Determine the (X, Y) coordinate at the center of the cell enclosing the given text.  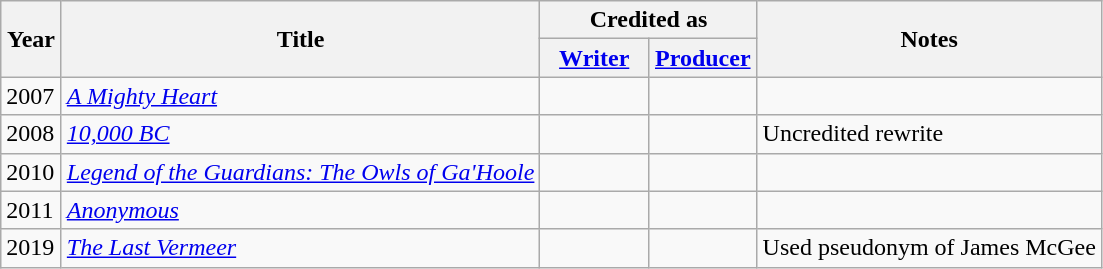
2010 (32, 172)
Title (300, 39)
Legend of the Guardians: The Owls of Ga'Hoole (300, 172)
2007 (32, 96)
Year (32, 39)
Anonymous (300, 210)
Uncredited rewrite (929, 134)
Notes (929, 39)
Producer (702, 58)
Credited as (648, 20)
2019 (32, 248)
A Mighty Heart (300, 96)
The Last Vermeer (300, 248)
Writer (594, 58)
Used pseudonym of James McGee (929, 248)
2008 (32, 134)
2011 (32, 210)
10,000 BC (300, 134)
